Return [X, Y] of the center of cell containing provided text 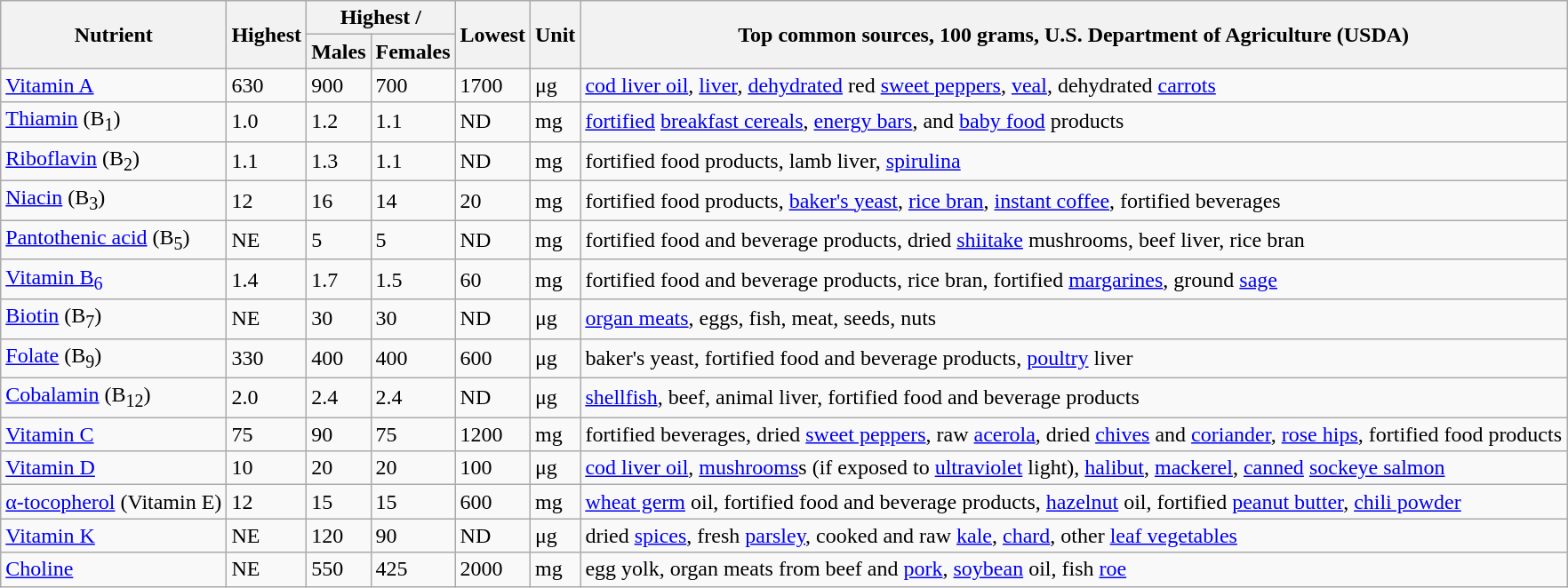
Pantothenic acid (B5) [114, 240]
wheat germ oil, fortified food and beverage products, hazelnut oil, fortified peanut butter, chili powder [1074, 502]
1200 [492, 434]
Vitamin A [114, 85]
Top common sources, 100 grams, U.S. Department of Agriculture (USDA) [1074, 35]
425 [412, 569]
shellfish, beef, animal liver, fortified food and beverage products [1074, 397]
100 [492, 468]
14 [412, 201]
fortified breakfast cereals, energy bars, and baby food products [1074, 122]
Riboflavin (B2) [114, 161]
2000 [492, 569]
900 [339, 85]
1.7 [339, 279]
Choline [114, 569]
330 [267, 358]
Females [412, 52]
Folate (B9) [114, 358]
1700 [492, 85]
Niacin (B3) [114, 201]
fortified food products, baker's yeast, rice bran, instant coffee, fortified beverages [1074, 201]
α-tocopherol (Vitamin E) [114, 502]
1.4 [267, 279]
630 [267, 85]
Thiamin (B1) [114, 122]
baker's yeast, fortified food and beverage products, poultry liver [1074, 358]
1.2 [339, 122]
550 [339, 569]
Unit [555, 35]
Vitamin D [114, 468]
Vitamin C [114, 434]
fortified beverages, dried sweet peppers, raw acerola, dried chives and coriander, rose hips, fortified food products [1074, 434]
dried spices, fresh parsley, cooked and raw kale, chard, other leaf vegetables [1074, 536]
60 [492, 279]
Lowest [492, 35]
fortified food and beverage products, dried shiitake mushrooms, beef liver, rice bran [1074, 240]
10 [267, 468]
Vitamin K [114, 536]
egg yolk, organ meats from beef and pork, soybean oil, fish roe [1074, 569]
cod liver oil, liver, dehydrated red sweet peppers, veal, dehydrated carrots [1074, 85]
organ meats, eggs, fish, meat, seeds, nuts [1074, 319]
Males [339, 52]
Biotin (B7) [114, 319]
1.5 [412, 279]
700 [412, 85]
1.3 [339, 161]
1.0 [267, 122]
fortified food products, lamb liver, spirulina [1074, 161]
fortified food and beverage products, rice bran, fortified margarines, ground sage [1074, 279]
Cobalamin (B12) [114, 397]
Nutrient [114, 35]
120 [339, 536]
2.0 [267, 397]
Highest / [380, 18]
16 [339, 201]
cod liver oil, mushroomss (if exposed to ultraviolet light), halibut, mackerel, canned sockeye salmon [1074, 468]
Vitamin B6 [114, 279]
Highest [267, 35]
